Detect which cell encompasses the target text, then output its (X, Y) center coordinate. 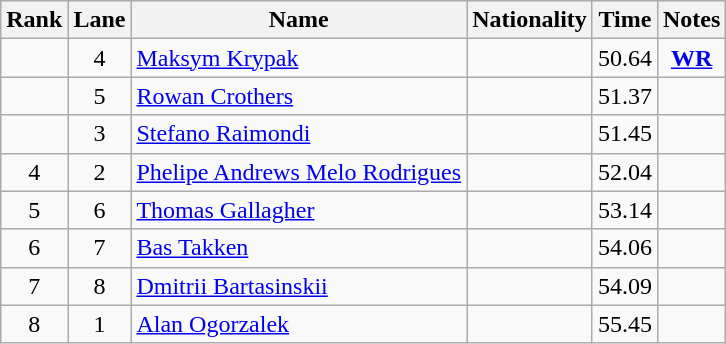
Time (624, 20)
Rank (34, 20)
Thomas Gallagher (299, 210)
2 (100, 172)
50.64 (624, 58)
WR (691, 58)
Name (299, 20)
1 (100, 324)
Lane (100, 20)
Dmitrii Bartasinskii (299, 286)
Notes (691, 20)
54.09 (624, 286)
3 (100, 134)
52.04 (624, 172)
Nationality (530, 20)
Maksym Krypak (299, 58)
Alan Ogorzalek (299, 324)
51.37 (624, 96)
Stefano Raimondi (299, 134)
Bas Takken (299, 248)
54.06 (624, 248)
51.45 (624, 134)
Phelipe Andrews Melo Rodrigues (299, 172)
55.45 (624, 324)
53.14 (624, 210)
Rowan Crothers (299, 96)
